From the cell containing the given text, extract its center point as [x, y] coordinate. 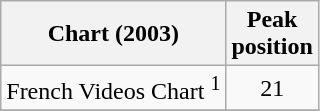
French Videos Chart 1 [114, 88]
Chart (2003) [114, 34]
Peakposition [272, 34]
21 [272, 88]
